From the cell containing the given text, extract its center point as (X, Y) coordinate. 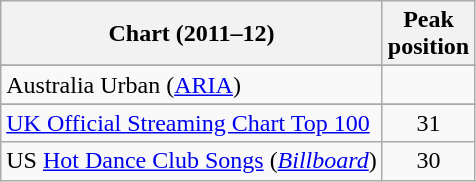
30 (428, 161)
UK Official Streaming Chart Top 100 (192, 123)
US Hot Dance Club Songs (Billboard) (192, 161)
31 (428, 123)
Australia Urban (ARIA) (192, 85)
Chart (2011–12) (192, 34)
Peakposition (428, 34)
